Locate the cell with the specified text and output its [X, Y] center coordinate. 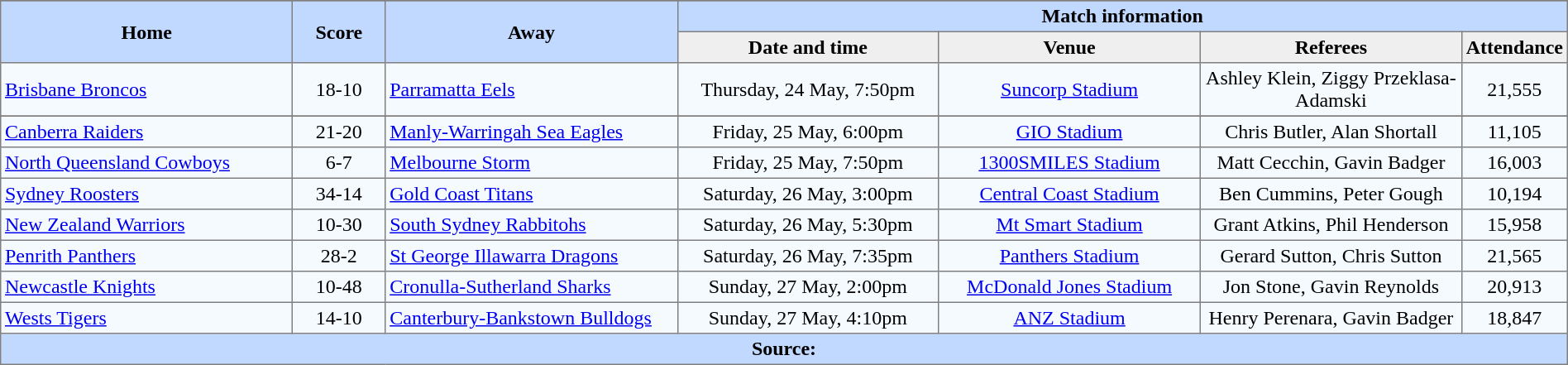
GIO Stadium [1070, 132]
Chris Butler, Alan Shortall [1331, 132]
Melbourne Storm [531, 163]
Attendance [1514, 47]
Friday, 25 May, 7:50pm [808, 163]
14-10 [339, 318]
Jon Stone, Gavin Reynolds [1331, 287]
Friday, 25 May, 6:00pm [808, 132]
Cronulla-Sutherland Sharks [531, 287]
Grant Atkins, Phil Henderson [1331, 225]
Wests Tigers [147, 318]
Ashley Klein, Ziggy Przeklasa-Adamski [1331, 89]
21,565 [1514, 256]
Home [147, 31]
Saturday, 26 May, 7:35pm [808, 256]
Gold Coast Titans [531, 194]
Saturday, 26 May, 5:30pm [808, 225]
20,913 [1514, 287]
10-48 [339, 287]
Sunday, 27 May, 2:00pm [808, 287]
Sunday, 27 May, 4:10pm [808, 318]
Canterbury-Bankstown Bulldogs [531, 318]
21,555 [1514, 89]
Panthers Stadium [1070, 256]
34-14 [339, 194]
Away [531, 31]
Venue [1070, 47]
McDonald Jones Stadium [1070, 287]
11,105 [1514, 132]
Henry Perenara, Gavin Badger [1331, 318]
Referees [1331, 47]
10-30 [339, 225]
Thursday, 24 May, 7:50pm [808, 89]
28-2 [339, 256]
New Zealand Warriors [147, 225]
Newcastle Knights [147, 287]
South Sydney Rabbitohs [531, 225]
18,847 [1514, 318]
Suncorp Stadium [1070, 89]
North Queensland Cowboys [147, 163]
Mt Smart Stadium [1070, 225]
St George Illawarra Dragons [531, 256]
ANZ Stadium [1070, 318]
Date and time [808, 47]
Canberra Raiders [147, 132]
21-20 [339, 132]
18-10 [339, 89]
Manly-Warringah Sea Eagles [531, 132]
1300SMILES Stadium [1070, 163]
Ben Cummins, Peter Gough [1331, 194]
Central Coast Stadium [1070, 194]
16,003 [1514, 163]
Parramatta Eels [531, 89]
15,958 [1514, 225]
6-7 [339, 163]
Saturday, 26 May, 3:00pm [808, 194]
Score [339, 31]
Sydney Roosters [147, 194]
10,194 [1514, 194]
Match information [1122, 17]
Matt Cecchin, Gavin Badger [1331, 163]
Source: [784, 349]
Penrith Panthers [147, 256]
Brisbane Broncos [147, 89]
Gerard Sutton, Chris Sutton [1331, 256]
